Extract the [x, y] coordinate from the center of the cell holding the provided text.  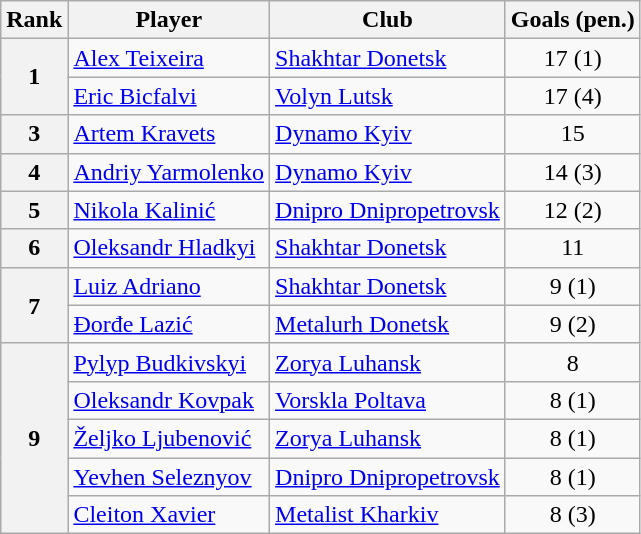
15 [572, 134]
Oleksandr Hladkyi [169, 248]
8 (3) [572, 515]
Nikola Kalinić [169, 210]
Cleiton Xavier [169, 515]
12 (2) [572, 210]
Luiz Adriano [169, 286]
17 (1) [572, 58]
8 [572, 362]
9 [34, 438]
1 [34, 77]
Volyn Lutsk [388, 96]
Oleksandr Kovpak [169, 400]
5 [34, 210]
9 (2) [572, 324]
Metalist Kharkiv [388, 515]
Eric Bicfalvi [169, 96]
4 [34, 172]
7 [34, 305]
Đorđe Lazić [169, 324]
Željko Ljubenović [169, 438]
9 (1) [572, 286]
14 (3) [572, 172]
6 [34, 248]
Rank [34, 20]
Alex Teixeira [169, 58]
11 [572, 248]
Andriy Yarmolenko [169, 172]
3 [34, 134]
Player [169, 20]
Yevhen Seleznyov [169, 477]
Artem Kravets [169, 134]
Vorskla Poltava [388, 400]
17 (4) [572, 96]
Goals (pen.) [572, 20]
Club [388, 20]
Pylyp Budkivskyi [169, 362]
Metalurh Donetsk [388, 324]
